Provide the (X, Y) coordinate of the cell's center where the given text is located.  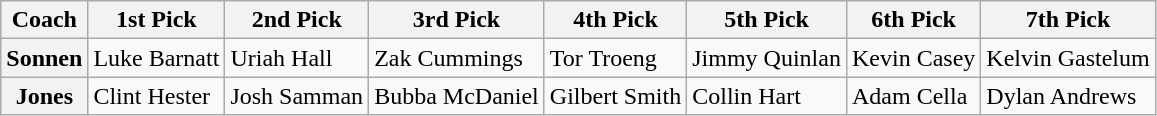
1st Pick (156, 20)
3rd Pick (457, 20)
Luke Barnatt (156, 58)
Adam Cella (913, 96)
Dylan Andrews (1068, 96)
Josh Samman (297, 96)
2nd Pick (297, 20)
Uriah Hall (297, 58)
Kevin Casey (913, 58)
Zak Cummings (457, 58)
Tor Troeng (615, 58)
Bubba McDaniel (457, 96)
4th Pick (615, 20)
Sonnen (44, 58)
Collin Hart (767, 96)
Jones (44, 96)
Gilbert Smith (615, 96)
7th Pick (1068, 20)
5th Pick (767, 20)
Coach (44, 20)
6th Pick (913, 20)
Clint Hester (156, 96)
Jimmy Quinlan (767, 58)
Kelvin Gastelum (1068, 58)
